Capture the cell that displays the provided text and extract its [X, Y] central coordinate. 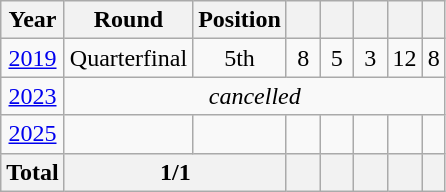
Round [128, 20]
Quarterfinal [128, 58]
cancelled [254, 96]
3 [371, 58]
5 [337, 58]
1/1 [175, 172]
Position [240, 20]
2023 [33, 96]
2019 [33, 58]
2025 [33, 134]
Year [33, 20]
Total [33, 172]
12 [404, 58]
5th [240, 58]
